Detect which cell encompasses the target text, then output its (X, Y) center coordinate. 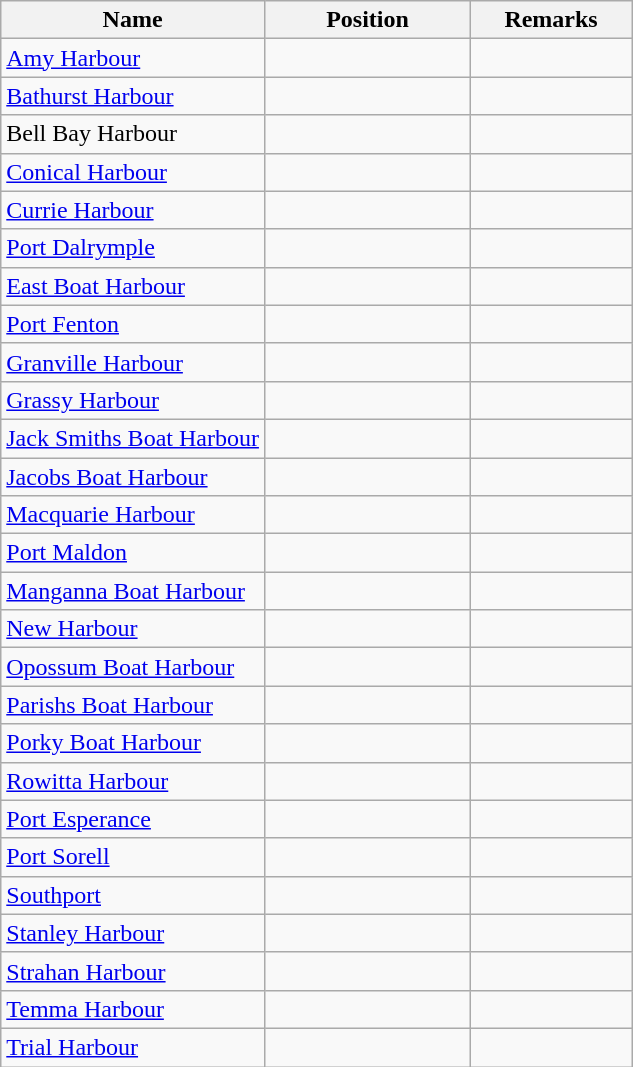
Name (133, 20)
Temma Harbour (133, 1009)
New Harbour (133, 629)
Manganna Boat Harbour (133, 591)
Port Esperance (133, 819)
Bathurst Harbour (133, 96)
Strahan Harbour (133, 971)
Port Maldon (133, 553)
Macquarie Harbour (133, 515)
East Boat Harbour (133, 286)
Remarks (552, 20)
Jacobs Boat Harbour (133, 477)
Stanley Harbour (133, 933)
Currie Harbour (133, 210)
Position (367, 20)
Port Fenton (133, 324)
Bell Bay Harbour (133, 134)
Trial Harbour (133, 1047)
Porky Boat Harbour (133, 743)
Port Dalrymple (133, 248)
Conical Harbour (133, 172)
Southport (133, 895)
Grassy Harbour (133, 400)
Port Sorell (133, 857)
Opossum Boat Harbour (133, 667)
Amy Harbour (133, 58)
Parishs Boat Harbour (133, 705)
Granville Harbour (133, 362)
Rowitta Harbour (133, 781)
Jack Smiths Boat Harbour (133, 438)
